Find where the given text appears and provide that cell's center as (x, y) coordinate. 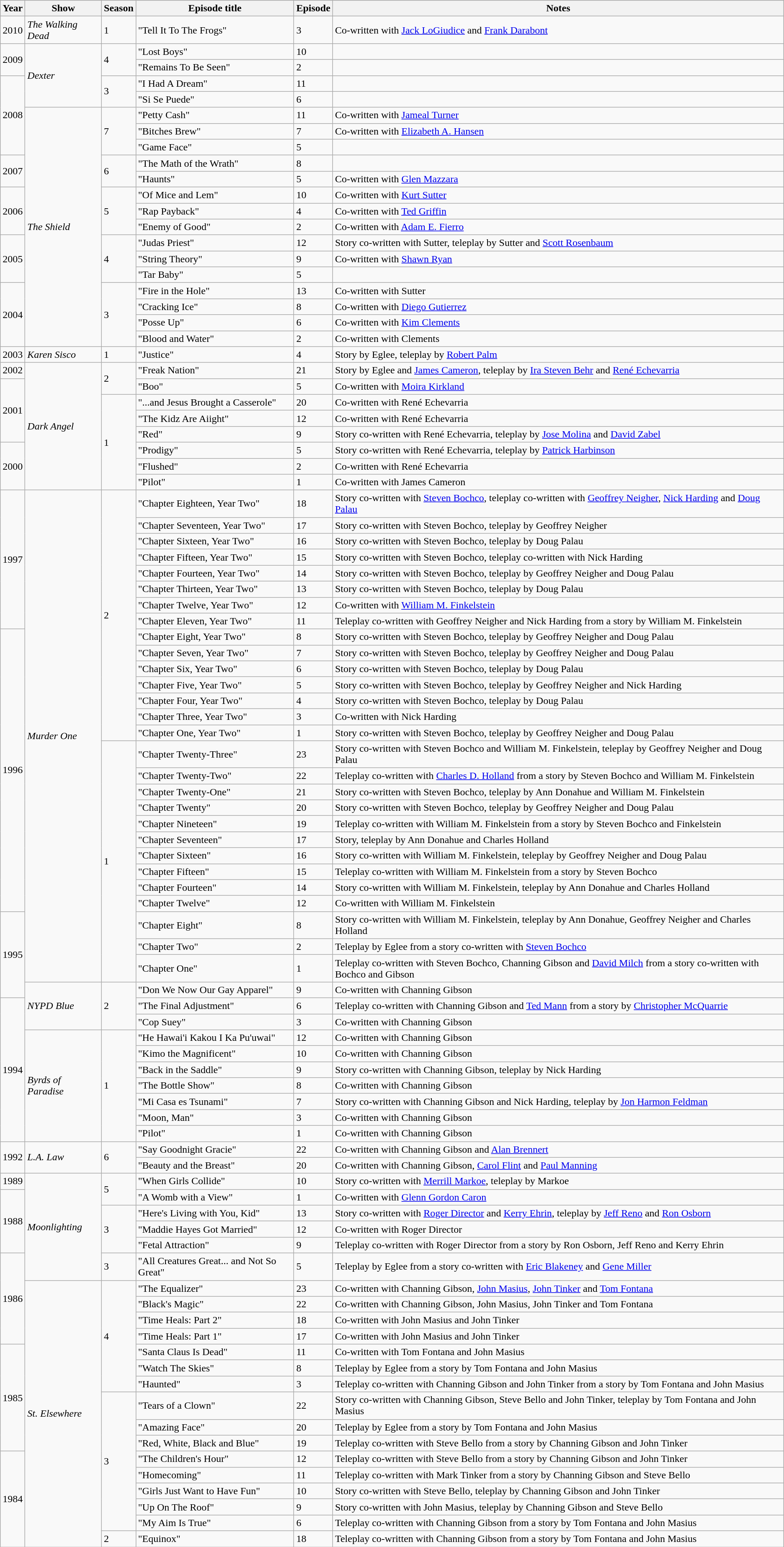
Story by Eglee, teleplay by Robert Palm (558, 354)
"Chapter Eighteen, Year Two" (215, 504)
Karen Sisco (64, 354)
1989 (13, 1181)
Story co-written with René Echevarria, teleplay by Jose Molina and David Zabel (558, 434)
Co-written with Tom Fontana and John Masius (558, 1352)
"The Math of the Wrath" (215, 163)
"Bitches Brew" (215, 131)
"The Children's Hour" (215, 1459)
1995 (13, 955)
"Red" (215, 434)
"Rap Payback" (215, 211)
"My Aim Is True" (215, 1523)
"Posse Up" (215, 323)
2008 (13, 115)
1986 (13, 1298)
"Say Goodnight Gracie" (215, 1149)
Teleplay co-written with Channing Gibson and Ted Mann from a story by Christopher McQuarrie (558, 1006)
Co-written with Jack LoGiudice and Frank Darabont (558, 30)
"Boo" (215, 386)
Co-written with Glen Mazzara (558, 179)
"Justice" (215, 354)
"Chapter Twelve, Year Two" (215, 605)
"Santa Claus Is Dead" (215, 1352)
1985 (13, 1398)
Co-written with Ted Griffin (558, 211)
Show (64, 8)
St. Elsewhere (64, 1414)
"Chapter Seventeen, Year Two" (215, 525)
"Si Se Puede" (215, 99)
"Here's Living with You, Kid" (215, 1213)
Teleplay co-written with Geoffrey Neigher and Nick Harding from a story by William M. Finkelstein (558, 621)
"Chapter Five, Year Two" (215, 685)
Story co-written with Steven Bochco, teleplay co-written with Geoffrey Neigher, Nick Harding and Doug Palau (558, 504)
2001 (13, 410)
Co-written with Kim Clements (558, 323)
"Chapter One, Year Two" (215, 733)
Co-written with Channing Gibson and Alan Brennert (558, 1149)
"Kimo the Magnificent" (215, 1054)
2004 (13, 315)
1992 (13, 1157)
"I Had A Dream" (215, 83)
Episode (313, 8)
"Beauty and the Breast" (215, 1165)
Teleplay co-written with William M. Finkelstein from a story by Steven Bochco (558, 872)
Dexter (64, 75)
"Petty Cash" (215, 115)
"The Equalizer" (215, 1288)
Teleplay by Eglee from a story co-written with Eric Blakeney and Gene Miller (558, 1266)
"Flushed" (215, 466)
"Haunts" (215, 179)
1994 (13, 1069)
Co-written with Glenn Gordon Caron (558, 1197)
"Amazing Face" (215, 1427)
"Time Heals: Part 2" (215, 1320)
"Chapter Four, Year Two" (215, 701)
"String Theory" (215, 259)
"Red, White, Black and Blue" (215, 1443)
Story co-written with Channing Gibson, Steve Bello and John Tinker, teleplay by Tom Fontana and John Masius (558, 1405)
2010 (13, 30)
"Chapter Twelve" (215, 903)
1996 (13, 770)
"The Final Adjustment" (215, 1006)
Story co-written with Merrill Markoe, teleplay by Markoe (558, 1181)
1984 (13, 1499)
"The Kidz Are Aiight" (215, 418)
Story co-written with Sutter, teleplay by Sutter and Scott Rosenbaum (558, 243)
"When Girls Collide" (215, 1181)
Teleplay co-written with William M. Finkelstein from a story by Steven Bochco and Finkelstein (558, 824)
Teleplay co-written with Mark Tinker from a story by Channing Gibson and Steve Bello (558, 1475)
Co-written with Jameal Turner (558, 115)
"Chapter Seven, Year Two" (215, 653)
"Chapter Two" (215, 947)
"Equinox" (215, 1539)
"Fetal Attraction" (215, 1245)
Co-written with Elizabeth A. Hansen (558, 131)
"Moon, Man" (215, 1118)
"Blood and Water" (215, 339)
"Game Face" (215, 147)
2007 (13, 171)
The Walking Dead (64, 30)
Story co-written with William M. Finkelstein, teleplay by Ann Donahue, Geoffrey Neigher and Charles Holland (558, 925)
"Chapter Eight" (215, 925)
"Black's Magic" (215, 1304)
Co-written with Shawn Ryan (558, 259)
"Maddie Hayes Got Married" (215, 1229)
"Freak Nation" (215, 370)
"Watch The Skies" (215, 1368)
"Cop Suey" (215, 1022)
2003 (13, 354)
2000 (13, 466)
"Tears of a Clown" (215, 1405)
"Cracking Ice" (215, 307)
"Chapter Sixteen" (215, 856)
Co-written with Channing Gibson, Carol Flint and Paul Manning (558, 1165)
Co-written with Moira Kirkland (558, 386)
"Girls Just Want to Have Fun" (215, 1491)
Teleplay co-written with Roger Director from a story by Ron Osborn, Jeff Reno and Kerry Ehrin (558, 1245)
Co-written with James Cameron (558, 482)
"Tar Baby" (215, 275)
"Chapter Twenty-Two" (215, 776)
Teleplay co-written with Channing Gibson and John Tinker from a story by Tom Fontana and John Masius (558, 1384)
Episode title (215, 8)
Story co-written with Steven Bochco, teleplay by Ann Donahue and William M. Finkelstein (558, 792)
"Up On The Roof" (215, 1507)
"Chapter Twenty-One" (215, 792)
Co-written with Clements (558, 339)
Story co-written with William M. Finkelstein, teleplay by Geoffrey Neigher and Doug Palau (558, 856)
Teleplay co-written with Steven Bochco, Channing Gibson and David Milch from a story co-written with Bochco and Gibson (558, 968)
"He Hawai'i Kakou I Ka Pu'uwai" (215, 1038)
Story co-written with Channing Gibson, teleplay by Nick Harding (558, 1070)
Year (13, 8)
"Chapter One" (215, 968)
Co-written with Roger Director (558, 1229)
"Back in the Saddle" (215, 1070)
Murder One (64, 736)
Notes (558, 8)
"Remains To Be Seen" (215, 67)
"Mi Casa es Tsunami" (215, 1102)
"All Creatures Great... and Not So Great" (215, 1266)
"The Bottle Show" (215, 1086)
"Chapter Three, Year Two" (215, 717)
Moonlighting (64, 1227)
1997 (13, 560)
"Chapter Seventeen" (215, 840)
"Prodigy" (215, 450)
Story co-written with Channing Gibson and Nick Harding, teleplay by Jon Harmon Feldman (558, 1102)
"Homecoming" (215, 1475)
"Chapter Fourteen" (215, 887)
"Of Mice and Lem" (215, 195)
Story co-written with Steve Bello, teleplay by Channing Gibson and John Tinker (558, 1491)
Story co-written with John Masius, teleplay by Channing Gibson and Steve Bello (558, 1507)
Co-written with Nick Harding (558, 717)
Story, teleplay by Ann Donahue and Charles Holland (558, 840)
"Chapter Twenty" (215, 808)
The Shield (64, 227)
"Chapter Thirteen, Year Two" (215, 589)
"Enemy of Good" (215, 227)
Story co-written with René Echevarria, teleplay by Patrick Harbinson (558, 450)
Story co-written with Roger Director and Kerry Ehrin, teleplay by Jeff Reno and Ron Osborn (558, 1213)
"Chapter Fourteen, Year Two" (215, 573)
"Chapter Fifteen, Year Two" (215, 557)
Byrds of Paradise (64, 1086)
"Chapter Sixteen, Year Two" (215, 541)
"Chapter Eight, Year Two" (215, 637)
Story co-written with Steven Bochco, teleplay by Geoffrey Neigher (558, 525)
"Time Heals: Part 1" (215, 1336)
2009 (13, 59)
Co-written with Kurt Sutter (558, 195)
NYPD Blue (64, 1006)
2005 (13, 259)
"A Womb with a View" (215, 1197)
"Chapter Nineteen" (215, 824)
Story co-written with Steven Bochco, teleplay by Geoffrey Neigher and Nick Harding (558, 685)
Teleplay co-written with Charles D. Holland from a story by Steven Bochco and William M. Finkelstein (558, 776)
Story co-written with William M. Finkelstein, teleplay by Ann Donahue and Charles Holland (558, 887)
L.A. Law (64, 1157)
"...and Jesus Brought a Casserole" (215, 402)
Co-written with Adam E. Fierro (558, 227)
2002 (13, 370)
"Chapter Fifteen" (215, 872)
Story co-written with Steven Bochco, teleplay co-written with Nick Harding (558, 557)
Dark Angel (64, 426)
Co-written with Sutter (558, 291)
"Fire in the Hole" (215, 291)
"Tell It To The Frogs" (215, 30)
2006 (13, 211)
Teleplay by Eglee from a story co-written with Steven Bochco (558, 947)
Season (119, 8)
Story co-written with Steven Bochco and William M. Finkelstein, teleplay by Geoffrey Neigher and Doug Palau (558, 754)
1988 (13, 1221)
"Chapter Eleven, Year Two" (215, 621)
"Haunted" (215, 1384)
Story by Eglee and James Cameron, teleplay by Ira Steven Behr and René Echevarria (558, 370)
"Lost Boys" (215, 52)
Co-written with Diego Gutierrez (558, 307)
"Chapter Six, Year Two" (215, 669)
"Chapter Twenty-Three" (215, 754)
"Judas Priest" (215, 243)
"Don We Now Our Gay Apparel" (215, 990)
